Detect which cell encompasses the target text, then output its (x, y) center coordinate. 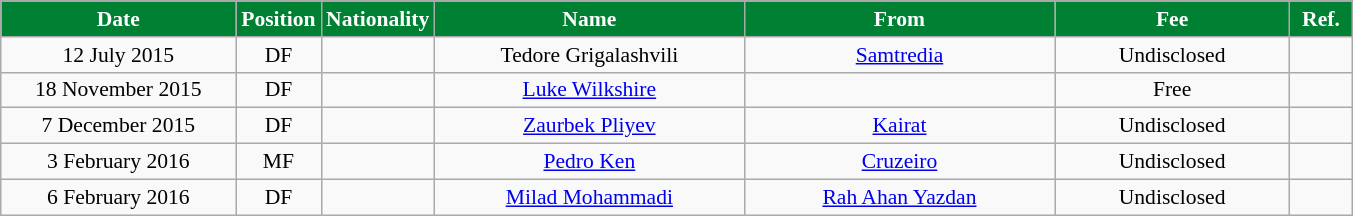
Samtredia (899, 55)
Zaurbek Pliyev (589, 126)
Fee (1172, 19)
Name (589, 19)
Date (118, 19)
6 February 2016 (118, 197)
Luke Wilkshire (589, 90)
Milad Mohammadi (589, 197)
7 December 2015 (118, 126)
Position (278, 19)
12 July 2015 (118, 55)
MF (278, 162)
3 February 2016 (118, 162)
From (899, 19)
Rah Ahan Yazdan (899, 197)
18 November 2015 (118, 90)
Nationality (378, 19)
Kairat (899, 126)
Pedro Ken (589, 162)
Cruzeiro (899, 162)
Ref. (1322, 19)
Free (1172, 90)
Tedore Grigalashvili (589, 55)
